Locate the cell with the specified text and output its [x, y] center coordinate. 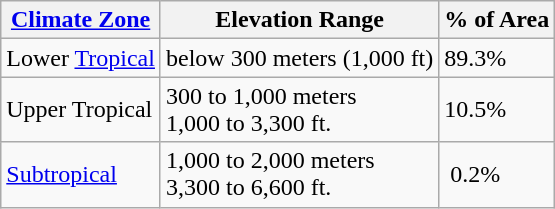
Elevation Range [299, 20]
10.5% [497, 110]
Climate Zone [81, 20]
300 to 1,000 meters1,000 to 3,300 ft. [299, 110]
Subtropical [81, 174]
0.2% [497, 174]
1,000 to 2,000 meters3,300 to 6,600 ft. [299, 174]
below 300 meters (1,000 ft) [299, 58]
Lower Tropical [81, 58]
% of Area [497, 20]
89.3% [497, 58]
Upper Tropical [81, 110]
